Search for the cell housing the specified text and yield its [x, y] center coordinate. 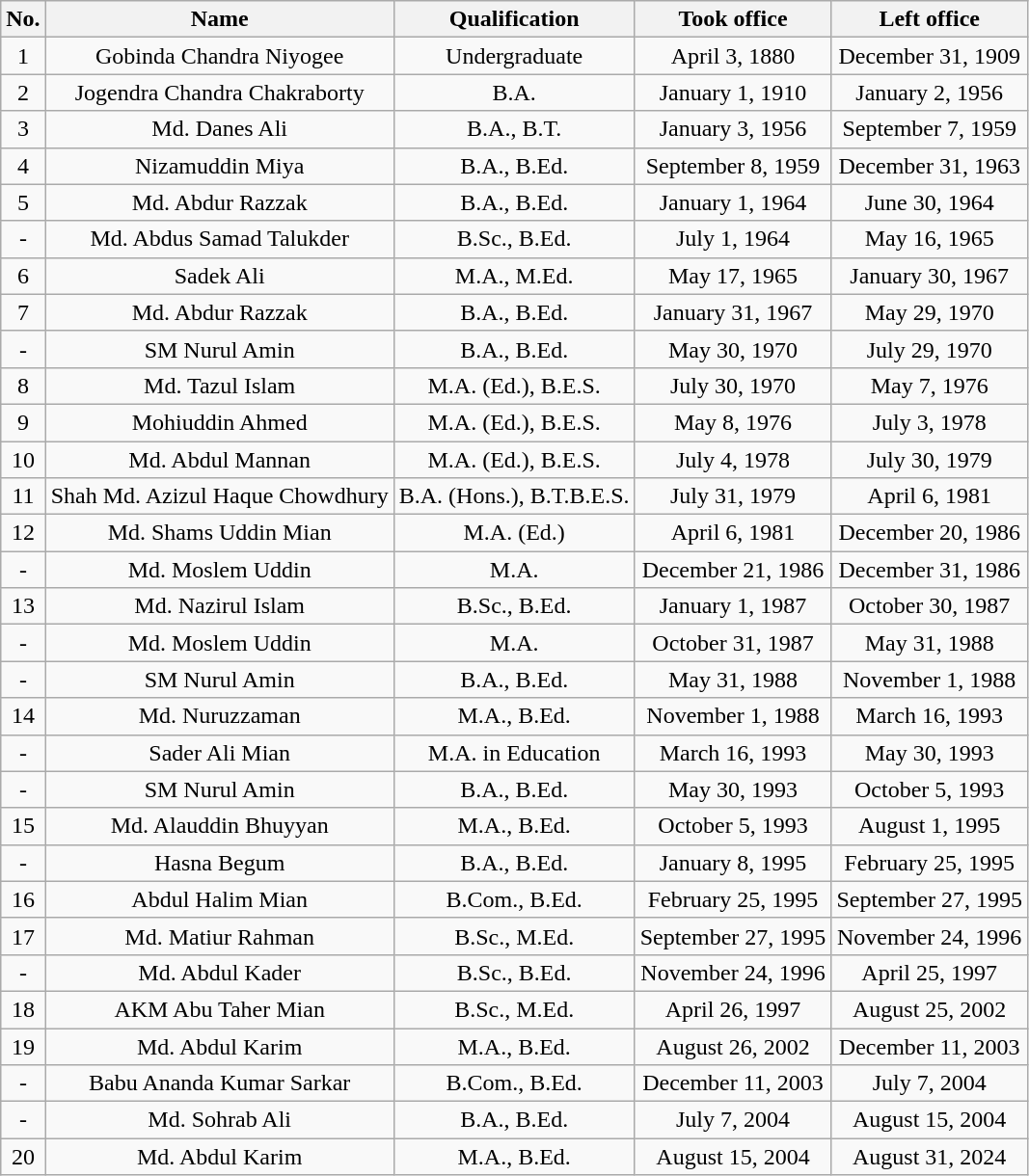
January 31, 1967 [733, 312]
January 2, 1956 [930, 93]
May 17, 1965 [733, 276]
9 [23, 422]
Gobinda Chandra Niyogee [220, 56]
December 21, 1986 [733, 570]
Md. Sohrab Ali [220, 1120]
August 1, 1995 [930, 826]
7 [23, 312]
June 30, 1964 [930, 202]
April 26, 1997 [733, 1009]
May 30, 1970 [733, 349]
Jogendra Chandra Chakraborty [220, 93]
B.A., B.T. [514, 129]
Md. Danes Ali [220, 129]
January 1, 1964 [733, 202]
December 31, 1909 [930, 56]
Md. Nuruzzaman [220, 716]
July 29, 1970 [930, 349]
AKM Abu Taher Mian [220, 1009]
Shah Md. Azizul Haque Chowdhury [220, 496]
Hasna Begum [220, 863]
19 [23, 1046]
January 30, 1967 [930, 276]
July 4, 1978 [733, 460]
Took office [733, 19]
Nizamuddin Miya [220, 166]
Md. Abdul Kader [220, 973]
B.A. [514, 93]
September 8, 1959 [733, 166]
4 [23, 166]
6 [23, 276]
Sadek Ali [220, 276]
15 [23, 826]
Mohiuddin Ahmed [220, 422]
Md. Tazul Islam [220, 386]
December 31, 1986 [930, 570]
Undergraduate [514, 56]
Md. Alauddin Bhuyyan [220, 826]
14 [23, 716]
September 7, 1959 [930, 129]
Md. Nazirul Islam [220, 606]
January 1, 1910 [733, 93]
Md. Abdul Mannan [220, 460]
B.A. (Hons.), B.T.B.E.S. [514, 496]
16 [23, 899]
Abdul Halim Mian [220, 899]
Md. Shams Uddin Mian [220, 533]
M.A. (Ed.) [514, 533]
M.A., M.Ed. [514, 276]
October 31, 1987 [733, 643]
10 [23, 460]
8 [23, 386]
Name [220, 19]
3 [23, 129]
12 [23, 533]
Md. Matiur Rahman [220, 936]
Sader Ali Mian [220, 753]
Left office [930, 19]
July 30, 1979 [930, 460]
July 30, 1970 [733, 386]
M.A. in Education [514, 753]
January 1, 1987 [733, 606]
January 8, 1995 [733, 863]
Qualification [514, 19]
April 3, 1880 [733, 56]
1 [23, 56]
August 26, 2002 [733, 1046]
13 [23, 606]
May 7, 1976 [930, 386]
August 31, 2024 [930, 1157]
July 31, 1979 [733, 496]
January 3, 1956 [733, 129]
April 25, 1997 [930, 973]
5 [23, 202]
No. [23, 19]
May 29, 1970 [930, 312]
May 8, 1976 [733, 422]
October 30, 1987 [930, 606]
Md. Abdus Samad Talukder [220, 239]
18 [23, 1009]
17 [23, 936]
11 [23, 496]
Babu Ananda Kumar Sarkar [220, 1083]
20 [23, 1157]
July 3, 1978 [930, 422]
May 16, 1965 [930, 239]
August 25, 2002 [930, 1009]
2 [23, 93]
December 20, 1986 [930, 533]
July 1, 1964 [733, 239]
December 31, 1963 [930, 166]
